Return (x, y) of the center of cell containing provided text 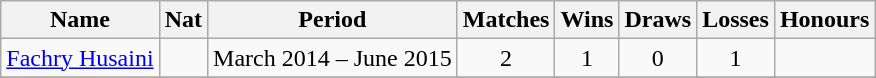
Nat (183, 20)
Matches (506, 20)
Period (333, 20)
0 (658, 58)
Losses (736, 20)
2 (506, 58)
Name (80, 20)
Draws (658, 20)
Wins (587, 20)
Fachry Husaini (80, 58)
Honours (824, 20)
March 2014 – June 2015 (333, 58)
